Pinpoint the cell where the given text exists, returning its [X, Y] midpoint coordinate. 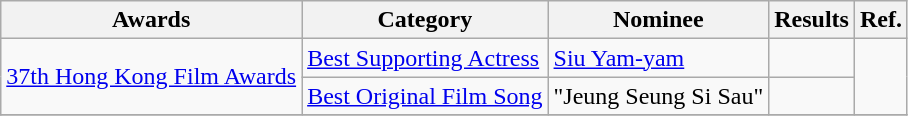
"Jeung Seung Si Sau" [658, 96]
Siu Yam-yam [658, 58]
Category [425, 20]
Ref. [880, 20]
Best Supporting Actress [425, 58]
Best Original Film Song [425, 96]
Results [812, 20]
Awards [152, 20]
Nominee [658, 20]
37th Hong Kong Film Awards [152, 77]
